Output the (X, Y) coordinate of the center of the cell containing the given text.  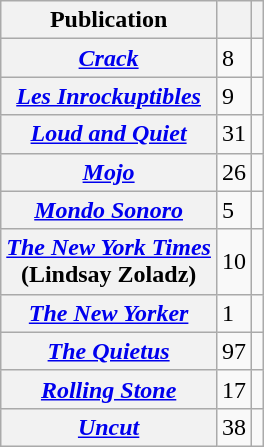
8 (234, 58)
10 (234, 262)
9 (234, 96)
Mojo (109, 172)
Mondo Sonoro (109, 210)
Publication (109, 20)
The New York Times(Lindsay Zoladz) (109, 262)
The Quietus (109, 351)
5 (234, 210)
Uncut (109, 427)
38 (234, 427)
Crack (109, 58)
Loud and Quiet (109, 134)
Les Inrockuptibles (109, 96)
97 (234, 351)
31 (234, 134)
1 (234, 313)
The New Yorker (109, 313)
Rolling Stone (109, 389)
17 (234, 389)
26 (234, 172)
